Scan for the cell matching the given text and deliver its (x, y) coordinate at center. 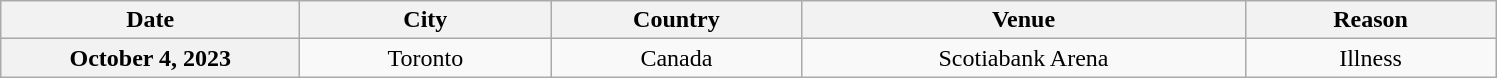
Date (150, 20)
City (426, 20)
Illness (1370, 58)
Reason (1370, 20)
Scotiabank Arena (1024, 58)
Country (676, 20)
Venue (1024, 20)
Canada (676, 58)
Toronto (426, 58)
October 4, 2023 (150, 58)
